Detect which cell encompasses the target text, then output its (X, Y) center coordinate. 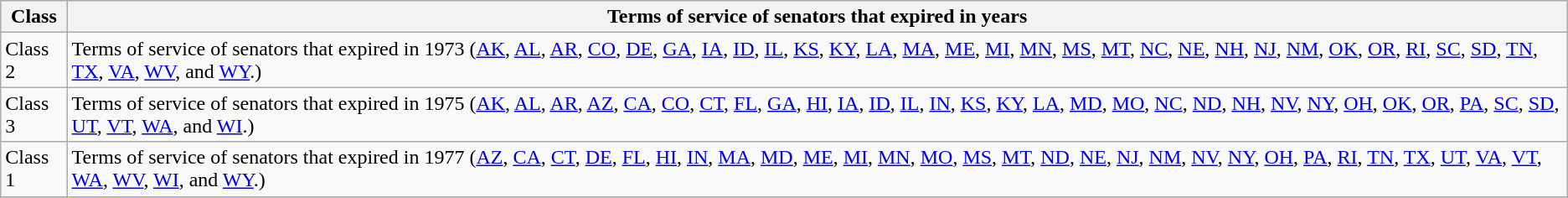
Terms of service of senators that expired in years (818, 17)
Class 1 (34, 169)
Class 3 (34, 114)
Class 2 (34, 60)
Class (34, 17)
